Search for the cell housing the specified text and yield its [x, y] center coordinate. 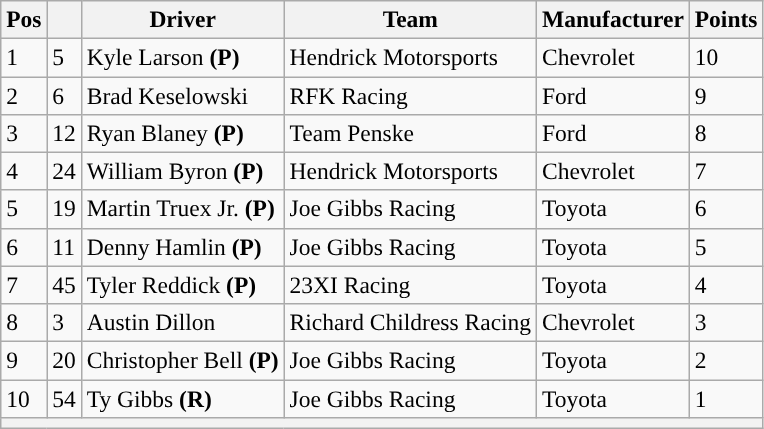
Christopher Bell (P) [182, 360]
Pos [24, 19]
Brad Keselowski [182, 95]
11 [64, 247]
RFK Racing [410, 95]
24 [64, 171]
19 [64, 209]
Team Penske [410, 133]
20 [64, 360]
Team [410, 19]
Kyle Larson (P) [182, 57]
12 [64, 133]
45 [64, 285]
Tyler Reddick (P) [182, 285]
Manufacturer [614, 19]
Driver [182, 19]
Ryan Blaney (P) [182, 133]
Ty Gibbs (R) [182, 398]
Points [726, 19]
Austin Dillon [182, 322]
23XI Racing [410, 285]
Richard Childress Racing [410, 322]
Denny Hamlin (P) [182, 247]
Martin Truex Jr. (P) [182, 209]
54 [64, 398]
William Byron (P) [182, 171]
